Locate the cell with the specified text and output its [x, y] center coordinate. 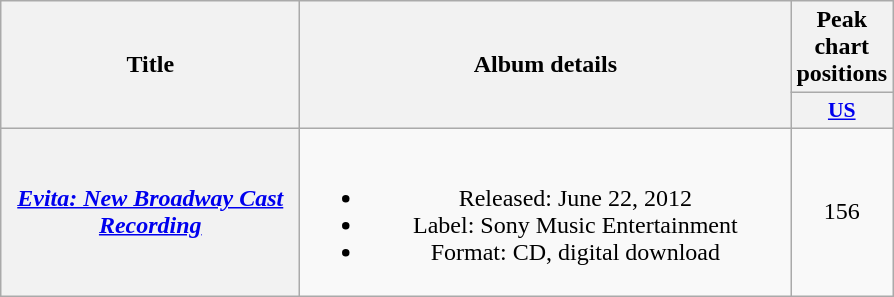
Album details [546, 65]
Title [150, 65]
US [842, 111]
156 [842, 212]
Released: June 22, 2012 Label: Sony Music EntertainmentFormat: CD, digital download [546, 212]
Evita: New Broadway Cast Recording [150, 212]
Peak chart positions [842, 47]
